Identify which cell holds the provided text, then report its (X, Y) central coordinate. 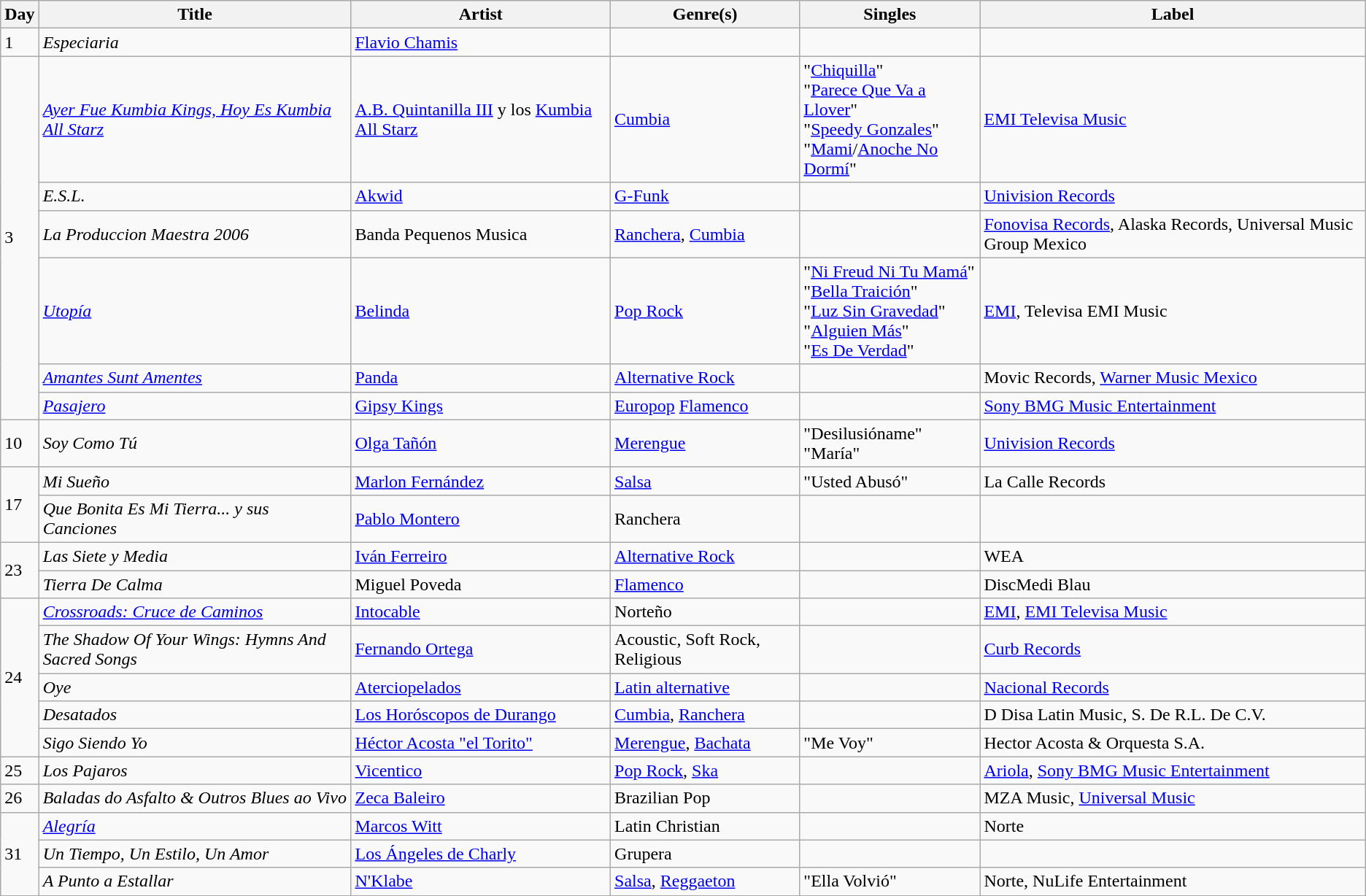
Day (20, 15)
Vicentico (481, 771)
23 (20, 570)
"Usted Abusó" (890, 481)
Pop Rock (705, 311)
Title (195, 15)
Pop Rock, Ska (705, 771)
Intocable (481, 612)
25 (20, 771)
Utopía (195, 311)
"Ni Freud Ni Tu Mamá""Bella Traición""Luz Sin Gravedad""Alguien Más""Es De Verdad" (890, 311)
Movic Records, Warner Music Mexico (1173, 378)
Gipsy Kings (481, 406)
Label (1173, 15)
Soy Como Tú (195, 444)
Norteño (705, 612)
Zeca Baleiro (481, 798)
"Chiquilla""Parece Que Va a Llover""Speedy Gonzales""Mami/Anoche No Dormí" (890, 120)
Latin alternative (705, 687)
Sony BMG Music Entertainment (1173, 406)
Mi Sueño (195, 481)
24 (20, 677)
N'Klabe (481, 881)
Olga Tañón (481, 444)
Fernando Ortega (481, 649)
Los Pajaros (195, 771)
Pablo Montero (481, 518)
Norte, NuLife Entertainment (1173, 881)
Banda Pequenos Musica (481, 233)
Salsa, Reggaeton (705, 881)
Sigo Siendo Yo (195, 743)
Ranchera (705, 518)
Hector Acosta & Orquesta S.A. (1173, 743)
Flavio Chamis (481, 42)
Artist (481, 15)
Amantes Sunt Amentes (195, 378)
1 (20, 42)
Brazilian Pop (705, 798)
Marcos Witt (481, 826)
Héctor Acosta "el Torito" (481, 743)
Europop Flamenco (705, 406)
Miguel Poveda (481, 584)
G-Funk (705, 196)
17 (20, 505)
DiscMedi Blau (1173, 584)
Merengue (705, 444)
Baladas do Asfalto & Outros Blues ao Vivo (195, 798)
26 (20, 798)
Crossroads: Cruce de Caminos (195, 612)
Salsa (705, 481)
Aterciopelados (481, 687)
Marlon Fernández (481, 481)
3 (20, 238)
10 (20, 444)
A.B. Quintanilla III y los Kumbia All Starz (481, 120)
Oye (195, 687)
Acoustic, Soft Rock, Religious (705, 649)
Grupera (705, 854)
Flamenco (705, 584)
Latin Christian (705, 826)
Belinda (481, 311)
D Disa Latin Music, S. De R.L. De C.V. (1173, 715)
Que Bonita Es Mi Tierra... y sus Canciones (195, 518)
Merengue, Bachata (705, 743)
Especiaria (195, 42)
"Ella Volvió" (890, 881)
"Me Voy" (890, 743)
Cumbia (705, 120)
Singles (890, 15)
Los Ángeles de Charly (481, 854)
La Produccion Maestra 2006 (195, 233)
Desatados (195, 715)
31 (20, 854)
Ayer Fue Kumbia Kings, Hoy Es Kumbia All Starz (195, 120)
EMI, EMI Televisa Music (1173, 612)
Pasajero (195, 406)
Akwid (481, 196)
MZA Music, Universal Music (1173, 798)
EMI Televisa Music (1173, 120)
La Calle Records (1173, 481)
WEA (1173, 556)
Ariola, Sony BMG Music Entertainment (1173, 771)
E.S.L. (195, 196)
A Punto a Estallar (195, 881)
Cumbia, Ranchera (705, 715)
Tierra De Calma (195, 584)
Las Siete y Media (195, 556)
Norte (1173, 826)
Los Horóscopos de Durango (481, 715)
Fonovisa Records, Alaska Records, Universal Music Group Mexico (1173, 233)
Panda (481, 378)
EMI, Televisa EMI Music (1173, 311)
The Shadow Of Your Wings: Hymns And Sacred Songs (195, 649)
Iván Ferreiro (481, 556)
Ranchera, Cumbia (705, 233)
Curb Records (1173, 649)
"Desilusióname""María" (890, 444)
Nacional Records (1173, 687)
Un Tiempo, Un Estilo, Un Amor (195, 854)
Alegría (195, 826)
Genre(s) (705, 15)
